Capture the cell that displays the provided text and extract its [X, Y] central coordinate. 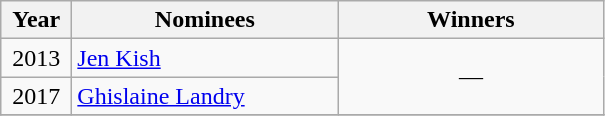
Ghislaine Landry [205, 96]
— [471, 77]
Year [36, 20]
2013 [36, 58]
Nominees [205, 20]
Jen Kish [205, 58]
2017 [36, 96]
Winners [471, 20]
